Output the (x, y) coordinate of the center of the cell containing the given text.  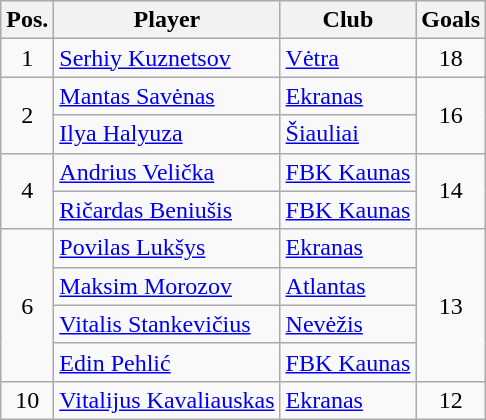
Player (167, 20)
Pos. (28, 20)
1 (28, 58)
Ilya Halyuza (167, 134)
16 (451, 115)
Nevėžis (348, 324)
Andrius Velička (167, 172)
Vėtra (348, 58)
Šiauliai (348, 134)
Ričardas Beniušis (167, 210)
Mantas Savėnas (167, 96)
Vitalis Stankevičius (167, 324)
Serhiy Kuznetsov (167, 58)
10 (28, 400)
6 (28, 305)
Maksim Morozov (167, 286)
18 (451, 58)
13 (451, 305)
Vitalijus Kavaliauskas (167, 400)
Atlantas (348, 286)
Goals (451, 20)
Club (348, 20)
Povilas Lukšys (167, 248)
Edin Pehlić (167, 362)
4 (28, 191)
12 (451, 400)
2 (28, 115)
14 (451, 191)
